Extract the [X, Y] coordinate from the center of the cell holding the provided text.  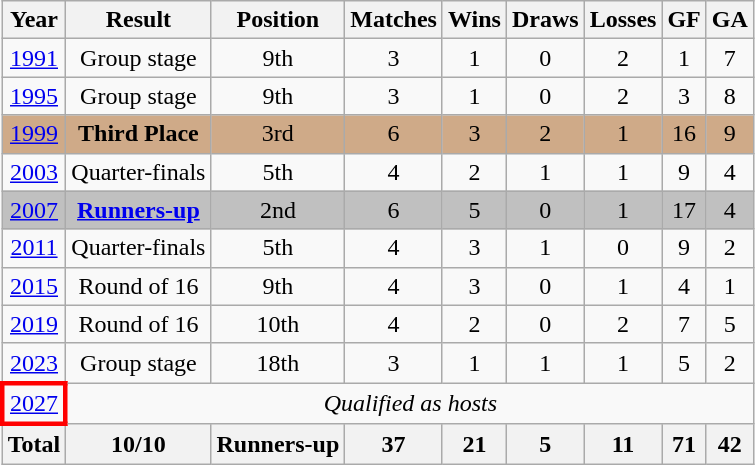
2003 [34, 172]
10th [278, 324]
71 [684, 444]
8 [730, 96]
17 [684, 210]
Third Place [138, 134]
Matches [394, 20]
Qualified as hosts [410, 404]
2027 [34, 404]
18th [278, 363]
GA [730, 20]
1995 [34, 96]
Total [34, 444]
1991 [34, 58]
2007 [34, 210]
Result [138, 20]
Position [278, 20]
2023 [34, 363]
2nd [278, 210]
3rd [278, 134]
Wins [474, 20]
2011 [34, 248]
Draws [545, 20]
42 [730, 444]
2015 [34, 286]
21 [474, 444]
16 [684, 134]
2019 [34, 324]
1999 [34, 134]
Year [34, 20]
37 [394, 444]
11 [623, 444]
Losses [623, 20]
10/10 [138, 444]
GF [684, 20]
